Pinpoint the cell where the given text exists, returning its [X, Y] midpoint coordinate. 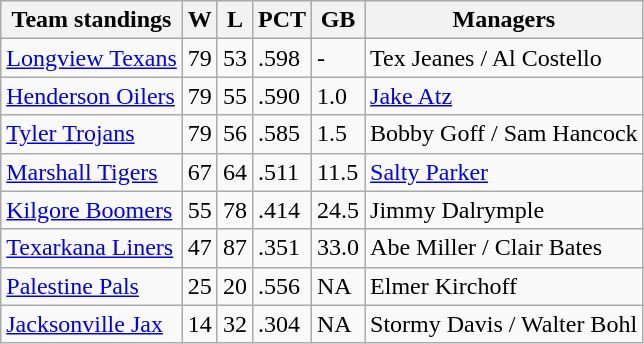
Team standings [92, 20]
67 [200, 172]
Bobby Goff / Sam Hancock [504, 134]
Palestine Pals [92, 286]
11.5 [338, 172]
L [234, 20]
1.0 [338, 96]
78 [234, 210]
.556 [282, 286]
25 [200, 286]
Jake Atz [504, 96]
Elmer Kirchoff [504, 286]
1.5 [338, 134]
.511 [282, 172]
Jacksonville Jax [92, 324]
Stormy Davis / Walter Bohl [504, 324]
32 [234, 324]
Tyler Trojans [92, 134]
Jimmy Dalrymple [504, 210]
.351 [282, 248]
53 [234, 58]
PCT [282, 20]
Managers [504, 20]
.414 [282, 210]
87 [234, 248]
56 [234, 134]
GB [338, 20]
Tex Jeanes / Al Costello [504, 58]
.598 [282, 58]
24.5 [338, 210]
64 [234, 172]
.590 [282, 96]
- [338, 58]
.585 [282, 134]
Marshall Tigers [92, 172]
Texarkana Liners [92, 248]
W [200, 20]
Salty Parker [504, 172]
Longview Texans [92, 58]
Kilgore Boomers [92, 210]
33.0 [338, 248]
Henderson Oilers [92, 96]
.304 [282, 324]
14 [200, 324]
47 [200, 248]
Abe Miller / Clair Bates [504, 248]
20 [234, 286]
